Return the (X, Y) coordinate for the center point of the cell that contains the specified text.  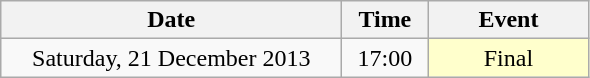
Date (172, 20)
17:00 (385, 58)
Final (508, 58)
Event (508, 20)
Saturday, 21 December 2013 (172, 58)
Time (385, 20)
